Search for the cell housing the specified text and yield its (x, y) center coordinate. 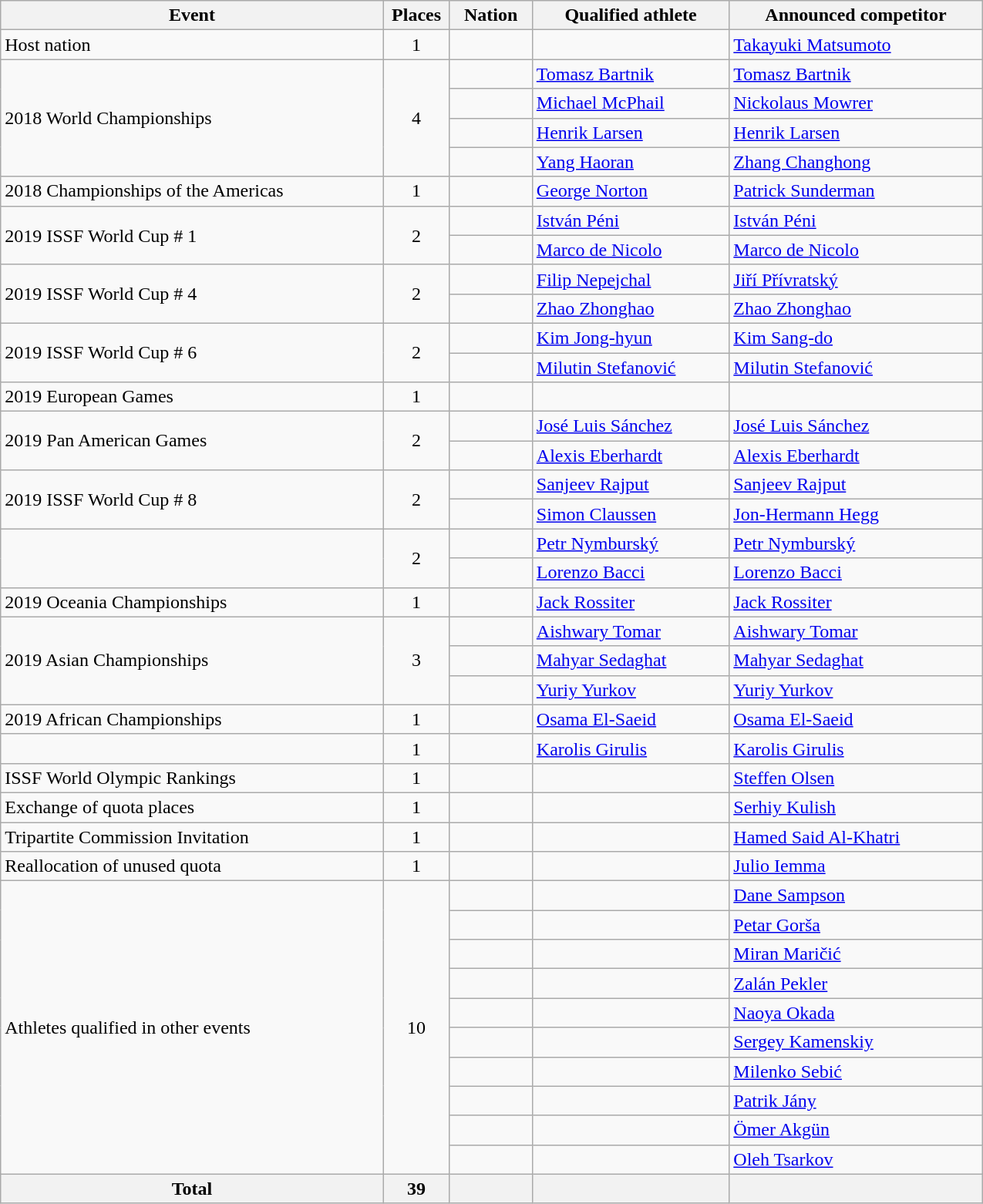
Naoya Okada (856, 1013)
Julio Iemma (856, 866)
Filip Nepejchal (631, 279)
Dane Sampson (856, 896)
2019 Asian Championships (192, 661)
Athletes qualified in other events (192, 1028)
Places (416, 15)
3 (416, 661)
Tripartite Commission Invitation (192, 836)
Steffen Olsen (856, 778)
2019 African Championships (192, 719)
Jiří Přívratský (856, 279)
George Norton (631, 191)
Serhiy Kulish (856, 807)
Jon-Hermann Hegg (856, 514)
Sergey Kamenskiy (856, 1042)
Takayuki Matsumoto (856, 45)
4 (416, 118)
Kim Jong-hyun (631, 338)
2019 ISSF World Cup # 1 (192, 235)
Hamed Said Al-Khatri (856, 836)
Qualified athlete (631, 15)
Zhang Changhong (856, 162)
Yang Haoran (631, 162)
Milenko Sebić (856, 1071)
2019 ISSF World Cup # 4 (192, 294)
2019 ISSF World Cup # 6 (192, 352)
Miran Maričić (856, 954)
Event (192, 15)
2019 Pan American Games (192, 441)
2018 Championships of the Americas (192, 191)
Ömer Akgün (856, 1130)
Kim Sang-do (856, 338)
Patrick Sunderman (856, 191)
2019 Oceania Championships (192, 602)
Host nation (192, 45)
ISSF World Olympic Rankings (192, 778)
Patrik Jány (856, 1101)
Announced competitor (856, 15)
Nation (490, 15)
Total (192, 1189)
2019 ISSF World Cup # 8 (192, 499)
Petar Gorša (856, 925)
Reallocation of unused quota (192, 866)
Nickolaus Mowrer (856, 103)
Michael McPhail (631, 103)
2018 World Championships (192, 118)
Simon Claussen (631, 514)
Zalán Pekler (856, 984)
39 (416, 1189)
Exchange of quota places (192, 807)
2019 European Games (192, 397)
10 (416, 1028)
Oleh Tsarkov (856, 1159)
